Determine the (x, y) coordinate at the center of the cell enclosing the given text.  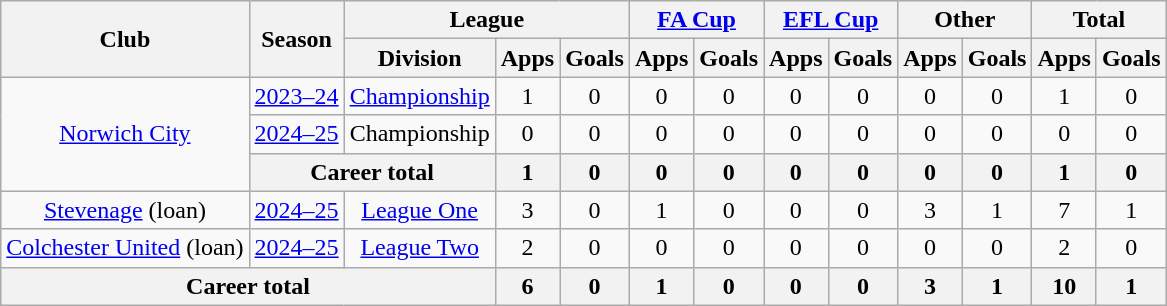
League One (420, 210)
Norwich City (125, 134)
FA Cup (696, 20)
Stevenage (loan) (125, 210)
League (486, 20)
Club (125, 39)
EFL Cup (831, 20)
10 (1064, 286)
Other (965, 20)
Division (420, 58)
Colchester United (loan) (125, 248)
7 (1064, 210)
6 (527, 286)
League Two (420, 248)
Season (296, 39)
2023–24 (296, 96)
Total (1099, 20)
